For the text-containing cell, return its midpoint in [X, Y] coordinate format. 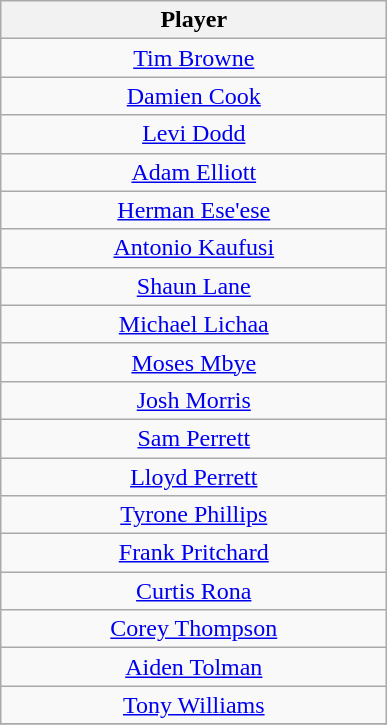
Michael Lichaa [194, 324]
Adam Elliott [194, 172]
Sam Perrett [194, 438]
Antonio Kaufusi [194, 248]
Curtis Rona [194, 591]
Lloyd Perrett [194, 477]
Player [194, 20]
Tyrone Phillips [194, 515]
Frank Pritchard [194, 553]
Tony Williams [194, 705]
Josh Morris [194, 400]
Levi Dodd [194, 134]
Herman Ese'ese [194, 210]
Aiden Tolman [194, 667]
Tim Browne [194, 58]
Moses Mbye [194, 362]
Corey Thompson [194, 629]
Damien Cook [194, 96]
Shaun Lane [194, 286]
